Locate the cell with the specified text and output its (x, y) center coordinate. 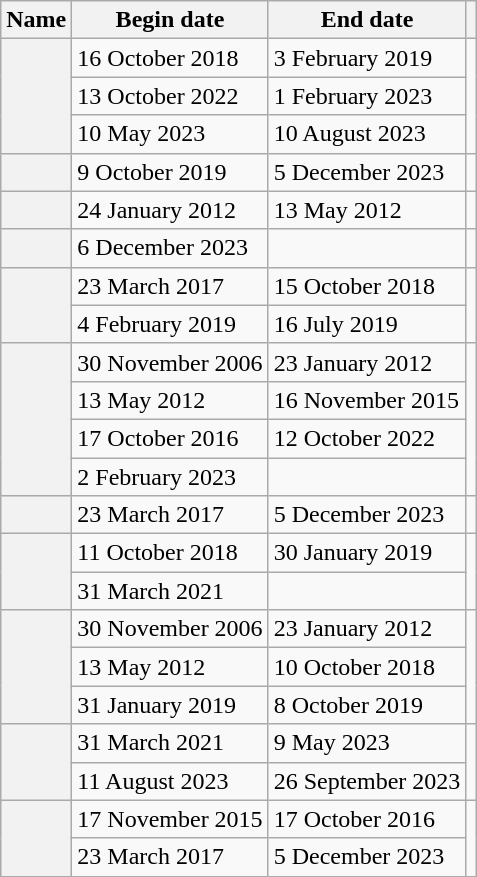
9 May 2023 (367, 743)
2 February 2023 (170, 477)
24 January 2012 (170, 210)
6 December 2023 (170, 248)
16 November 2015 (367, 400)
15 October 2018 (367, 286)
1 February 2023 (367, 96)
16 July 2019 (367, 324)
26 September 2023 (367, 781)
End date (367, 20)
10 May 2023 (170, 134)
13 October 2022 (170, 96)
9 October 2019 (170, 172)
11 August 2023 (170, 781)
11 October 2018 (170, 553)
31 January 2019 (170, 705)
4 February 2019 (170, 324)
Name (36, 20)
10 October 2018 (367, 667)
16 October 2018 (170, 58)
Begin date (170, 20)
3 February 2019 (367, 58)
17 November 2015 (170, 819)
10 August 2023 (367, 134)
12 October 2022 (367, 438)
8 October 2019 (367, 705)
30 January 2019 (367, 553)
